Detect which cell encompasses the target text, then output its (x, y) center coordinate. 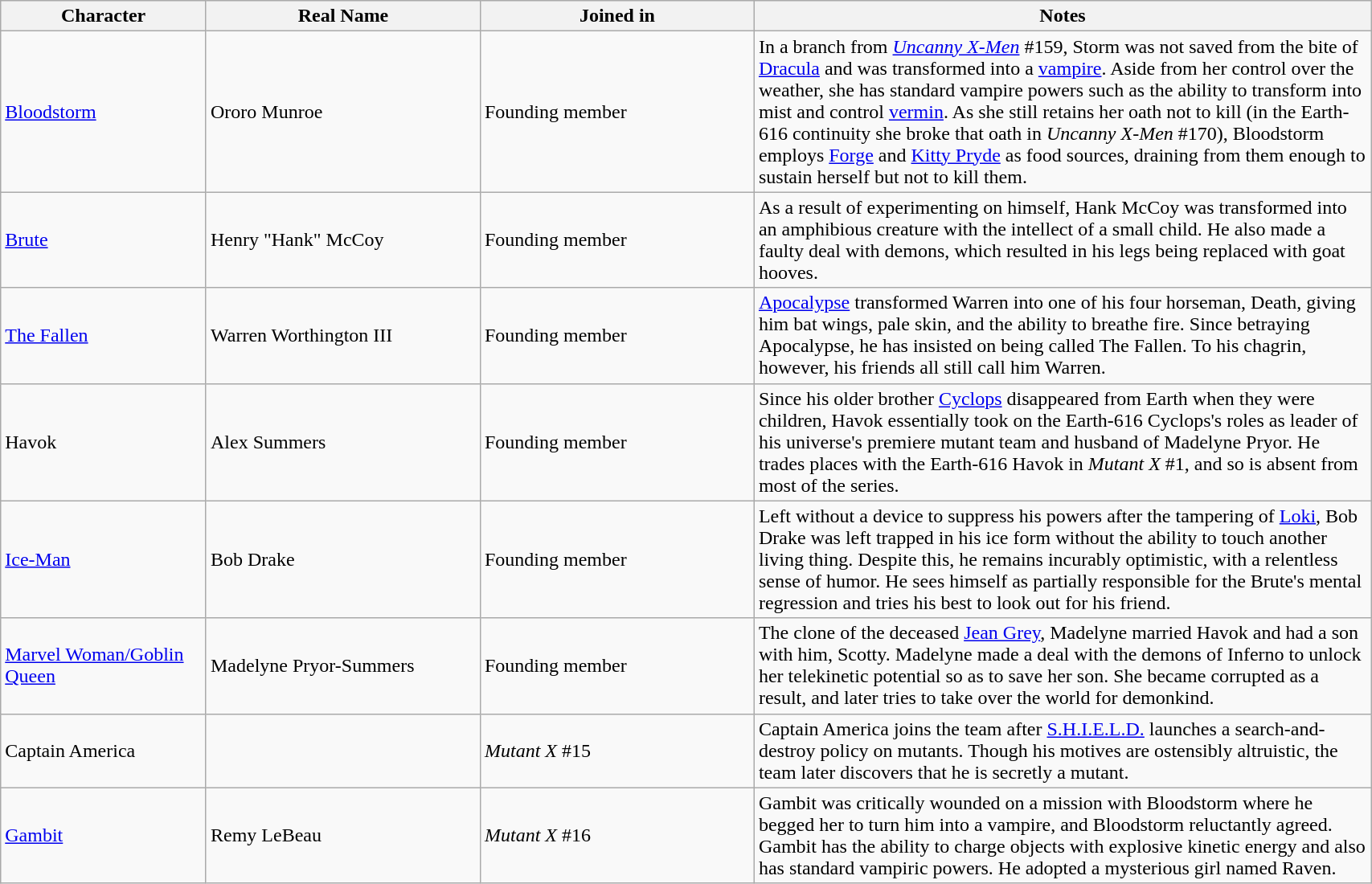
Mutant X #15 (617, 751)
Remy LeBeau (342, 836)
Madelyne Pryor-Summers (342, 665)
Warren Worthington III (342, 336)
Captain America (104, 751)
Real Name (342, 16)
Havok (104, 442)
Alex Summers (342, 442)
Mutant X #16 (617, 836)
Joined in (617, 16)
Bob Drake (342, 559)
Notes (1063, 16)
Henry "Hank" McCoy (342, 239)
Bloodstorm (104, 112)
Gambit (104, 836)
Character (104, 16)
Ice-Man (104, 559)
The Fallen (104, 336)
Ororo Munroe (342, 112)
Brute (104, 239)
Marvel Woman/Goblin Queen (104, 665)
